Pinpoint the cell where the given text exists, returning its [X, Y] midpoint coordinate. 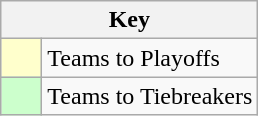
Teams to Tiebreakers [150, 96]
Key [130, 20]
Teams to Playoffs [150, 58]
